Return the (X, Y) coordinate for the center point of the cell that contains the specified text.  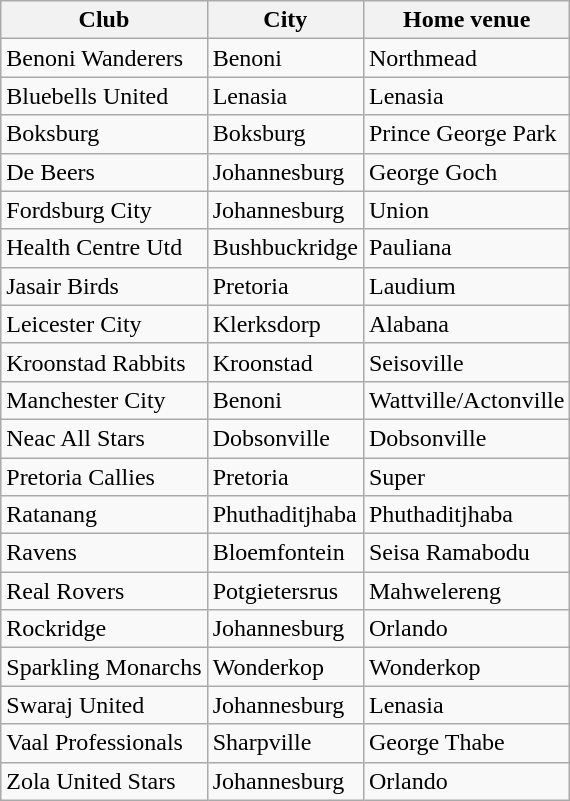
Sharpville (285, 743)
Home venue (466, 20)
Ratanang (104, 515)
Fordsburg City (104, 210)
Club (104, 20)
Northmead (466, 58)
Jasair Birds (104, 286)
Kroonstad (285, 362)
City (285, 20)
Bluebells United (104, 96)
Super (466, 477)
Mahwelereng (466, 591)
Prince George Park (466, 134)
Zola United Stars (104, 781)
Manchester City (104, 400)
Wattville/Actonville (466, 400)
Vaal Professionals (104, 743)
George Thabe (466, 743)
Benoni Wanderers (104, 58)
Kroonstad Rabbits (104, 362)
George Goch (466, 172)
Pretoria Callies (104, 477)
Potgietersrus (285, 591)
Union (466, 210)
Seisoville (466, 362)
Swaraj United (104, 705)
Health Centre Utd (104, 248)
Seisa Ramabodu (466, 553)
Sparkling Monarchs (104, 667)
Bushbuckridge (285, 248)
Rockridge (104, 629)
Bloemfontein (285, 553)
Real Rovers (104, 591)
Klerksdorp (285, 324)
Leicester City (104, 324)
Ravens (104, 553)
De Beers (104, 172)
Pauliana (466, 248)
Neac All Stars (104, 438)
Alabana (466, 324)
Laudium (466, 286)
